For the text-containing cell, return its midpoint in (x, y) coordinate format. 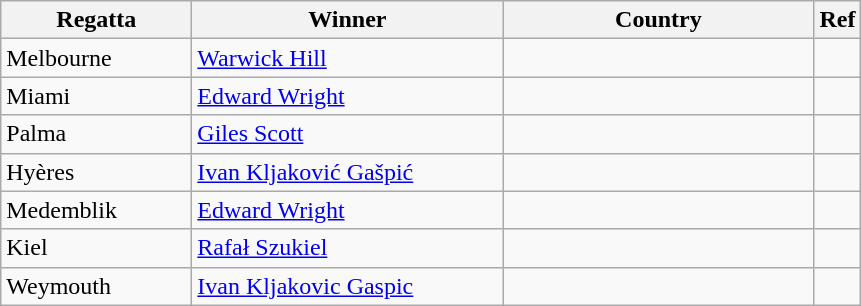
Weymouth (96, 286)
Ivan Kljaković Gašpić (348, 172)
Giles Scott (348, 134)
Miami (96, 96)
Kiel (96, 248)
Medemblik (96, 210)
Rafał Szukiel (348, 248)
Ref (838, 20)
Hyères (96, 172)
Country (658, 20)
Warwick Hill (348, 58)
Melbourne (96, 58)
Ivan Kljakovic Gaspic (348, 286)
Winner (348, 20)
Palma (96, 134)
Regatta (96, 20)
